Return [x, y] of the center of cell containing provided text 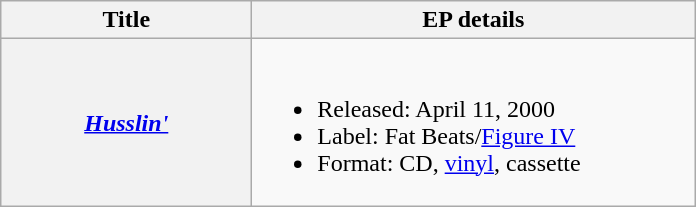
EP details [474, 20]
Title [126, 20]
Released: April 11, 2000Label: Fat Beats/Figure IVFormat: CD, vinyl, cassette [474, 122]
Husslin' [126, 122]
